Output the (X, Y) coordinate of the center of the cell containing the given text.  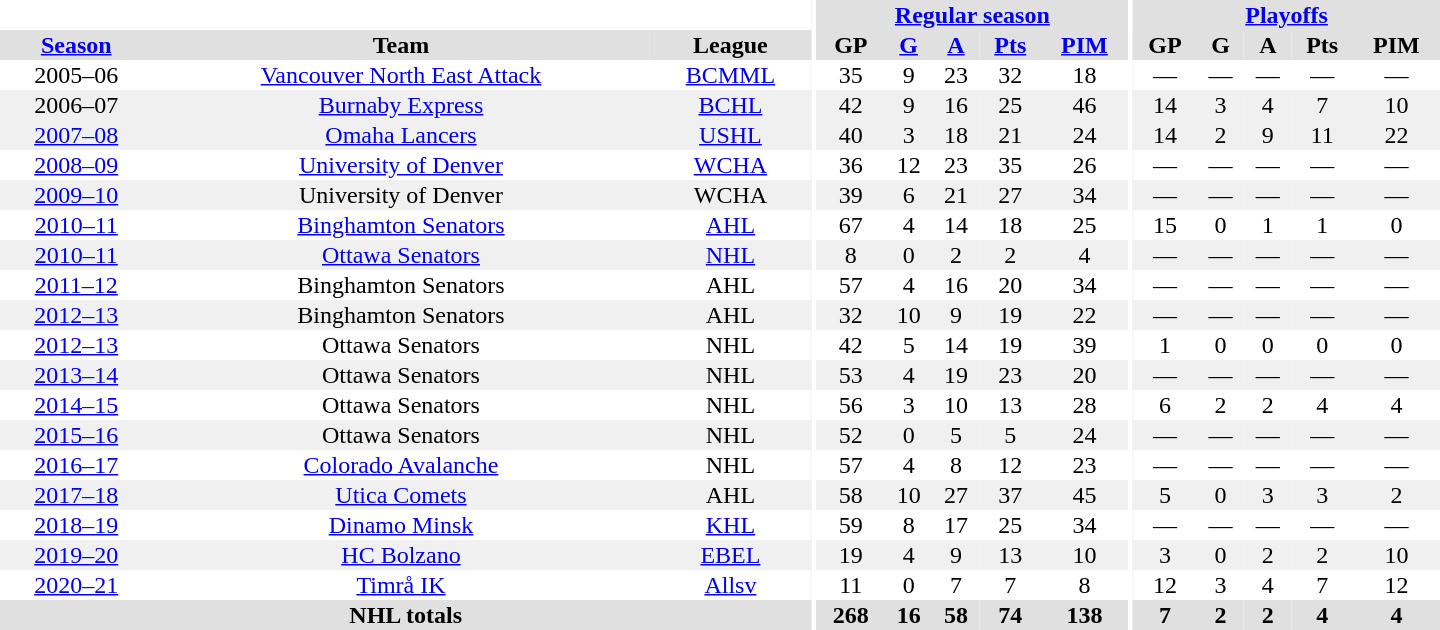
Timrå IK (400, 585)
45 (1084, 495)
52 (851, 435)
Dinamo Minsk (400, 525)
2005–06 (76, 75)
Team (400, 45)
Omaha Lancers (400, 135)
2013–14 (76, 375)
2006–07 (76, 105)
67 (851, 225)
17 (956, 525)
2007–08 (76, 135)
League (731, 45)
2016–17 (76, 465)
40 (851, 135)
Burnaby Express (400, 105)
2014–15 (76, 405)
2009–10 (76, 195)
HC Bolzano (400, 555)
28 (1084, 405)
2019–20 (76, 555)
2017–18 (76, 495)
EBEL (731, 555)
NHL totals (406, 615)
36 (851, 165)
15 (1165, 225)
2008–09 (76, 165)
Vancouver North East Attack (400, 75)
Colorado Avalanche (400, 465)
138 (1084, 615)
Allsv (731, 585)
46 (1084, 105)
KHL (731, 525)
Regular season (972, 15)
2020–21 (76, 585)
37 (1010, 495)
59 (851, 525)
2015–16 (76, 435)
BCHL (731, 105)
26 (1084, 165)
Utica Comets (400, 495)
56 (851, 405)
Playoffs (1286, 15)
74 (1010, 615)
Season (76, 45)
2011–12 (76, 285)
2018–19 (76, 525)
53 (851, 375)
268 (851, 615)
USHL (731, 135)
BCMML (731, 75)
